For the text-containing cell, return its midpoint in (X, Y) coordinate format. 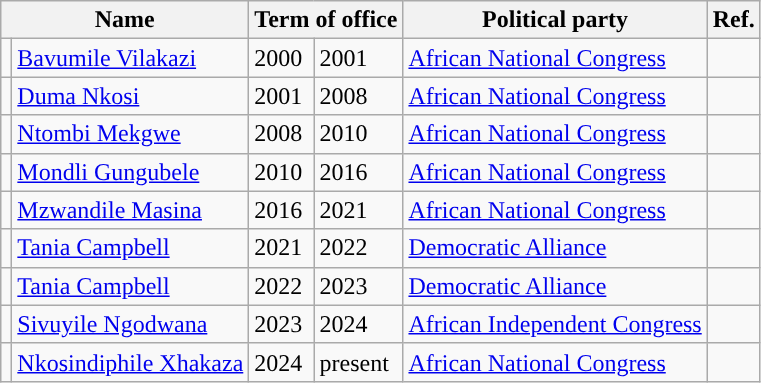
Political party (555, 20)
Bavumile Vilakazi (130, 58)
2000 (282, 58)
Name (125, 20)
African Independent Congress (555, 324)
present (358, 362)
Mondli Gungubele (130, 172)
Mzwandile Masina (130, 210)
Ref. (734, 20)
Ntombi Mekgwe (130, 134)
Duma Nkosi (130, 96)
Nkosindiphile Xhakaza (130, 362)
Sivuyile Ngodwana (130, 324)
Term of office (326, 20)
